Extract the (X, Y) coordinate from the center of the cell holding the provided text.  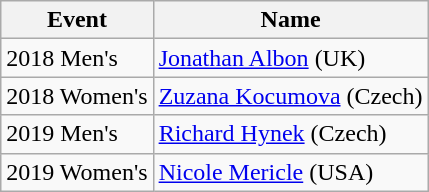
Nicole Mericle (USA) (290, 172)
2019 Men's (77, 134)
2019 Women's (77, 172)
Event (77, 20)
2018 Women's (77, 96)
Jonathan Albon (UK) (290, 58)
2018 Men's (77, 58)
Richard Hynek (Czech) (290, 134)
Zuzana Kocumova (Czech) (290, 96)
Name (290, 20)
